Detect which cell encompasses the target text, then output its (x, y) center coordinate. 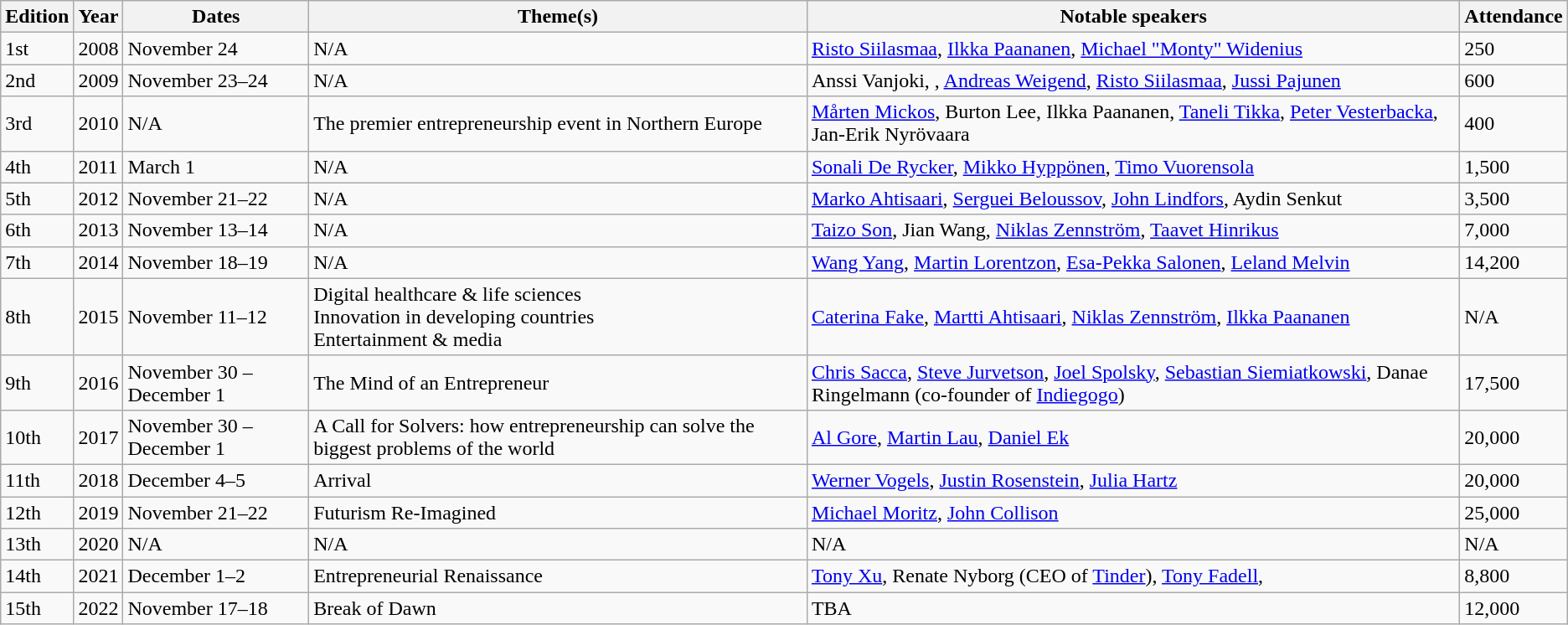
Taizo Son, Jian Wang, Niklas Zennström, Taavet Hinrikus (1132, 230)
1st (37, 49)
Sonali De Rycker, Mikko Hyppönen, Timo Vuorensola (1132, 167)
Attendance (1514, 17)
Marko Ahtisaari, Serguei Beloussov, John Lindfors, Aydin Senkut (1132, 199)
2015 (99, 317)
The premier entrepreneurship event in Northern Europe (558, 124)
November 23–24 (216, 80)
Notable speakers (1132, 17)
2nd (37, 80)
2008 (99, 49)
Arrival (558, 480)
2016 (99, 382)
2013 (99, 230)
400 (1514, 124)
TBA (1132, 608)
Michael Moritz, John Collison (1132, 512)
7th (37, 262)
Digital healthcare & life sciencesInnovation in developing countriesEntertainment & media (558, 317)
Tony Xu, Renate Nyborg (CEO of Tinder), Tony Fadell, (1132, 576)
Edition (37, 17)
November 13–14 (216, 230)
A Call for Solvers: how entrepreneurship can solve the biggest problems of the world (558, 437)
17,500 (1514, 382)
14,200 (1514, 262)
Wang Yang, Martin Lorentzon, Esa-Pekka Salonen, Leland Melvin (1132, 262)
14th (37, 576)
Chris Sacca, Steve Jurvetson, Joel Spolsky, Sebastian Siemiatkowski, Danae Ringelmann (co-founder of Indiegogo) (1132, 382)
Al Gore, Martin Lau, Daniel Ek (1132, 437)
2011 (99, 167)
The Mind of an Entrepreneur (558, 382)
4th (37, 167)
2022 (99, 608)
2012 (99, 199)
15th (37, 608)
Werner Vogels, Justin Rosenstein, Julia Hartz (1132, 480)
November 17–18 (216, 608)
600 (1514, 80)
2018 (99, 480)
Entrepreneurial Renaissance (558, 576)
2017 (99, 437)
12,000 (1514, 608)
2009 (99, 80)
5th (37, 199)
12th (37, 512)
Caterina Fake, Martti Ahtisaari, Niklas Zennström, Ilkka Paananen (1132, 317)
25,000 (1514, 512)
1,500 (1514, 167)
2021 (99, 576)
3rd (37, 124)
Risto Siilasmaa, Ilkka Paananen, Michael "Monty" Widenius (1132, 49)
250 (1514, 49)
2014 (99, 262)
8,800 (1514, 576)
7,000 (1514, 230)
December 1–2 (216, 576)
March 1 (216, 167)
Dates (216, 17)
8th (37, 317)
Futurism Re-Imagined (558, 512)
November 18–19 (216, 262)
11th (37, 480)
2020 (99, 545)
Theme(s) (558, 17)
December 4–5 (216, 480)
13th (37, 545)
Mårten Mickos, Burton Lee, Ilkka Paananen, Taneli Tikka, Peter Vesterbacka, Jan-Erik Nyrövaara (1132, 124)
Year (99, 17)
Break of Dawn (558, 608)
2019 (99, 512)
3,500 (1514, 199)
9th (37, 382)
2010 (99, 124)
November 24 (216, 49)
November 11–12 (216, 317)
6th (37, 230)
10th (37, 437)
Anssi Vanjoki, , Andreas Weigend, Risto Siilasmaa, Jussi Pajunen (1132, 80)
